Locate the cell with the specified text and output its [x, y] center coordinate. 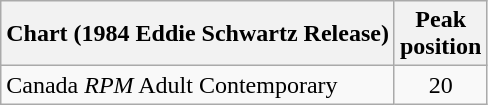
20 [440, 85]
Peakposition [440, 34]
Chart (1984 Eddie Schwartz Release) [198, 34]
Canada RPM Adult Contemporary [198, 85]
